Pinpoint the cell where the given text exists, returning its [X, Y] midpoint coordinate. 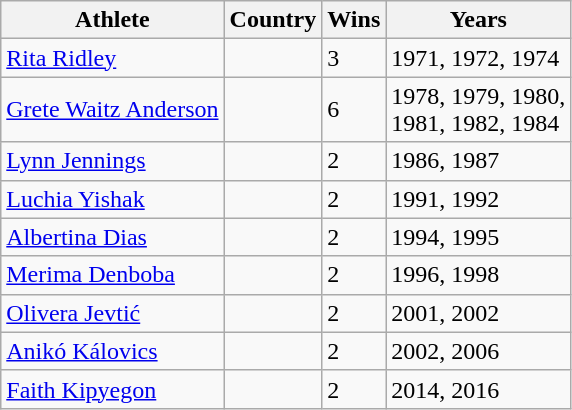
1996, 1998 [478, 275]
1971, 1972, 1974 [478, 58]
Country [273, 20]
Years [478, 20]
1991, 1992 [478, 199]
3 [354, 58]
Lynn Jennings [112, 161]
1986, 1987 [478, 161]
Luchia Yishak [112, 199]
Merima Denboba [112, 275]
Rita Ridley [112, 58]
6 [354, 110]
Anikó Kálovics [112, 351]
Faith Kipyegon [112, 389]
1994, 1995 [478, 237]
2001, 2002 [478, 313]
Grete Waitz Anderson [112, 110]
Albertina Dias [112, 237]
2002, 2006 [478, 351]
Olivera Jevtić [112, 313]
Wins [354, 20]
2014, 2016 [478, 389]
1978, 1979, 1980,1981, 1982, 1984 [478, 110]
Athlete [112, 20]
